For the text-containing cell, return its midpoint in (X, Y) coordinate format. 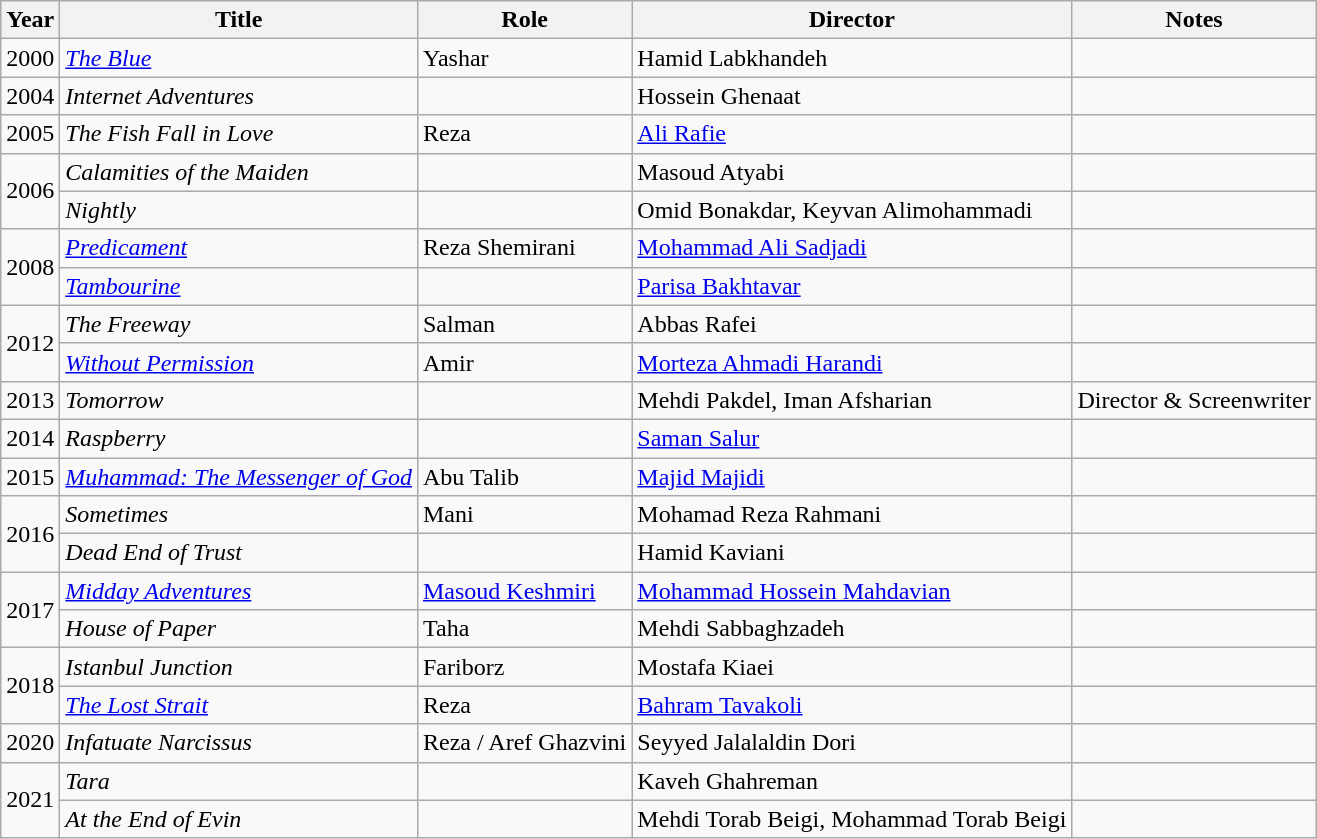
Mohamad Reza Rahmani (852, 515)
At the End of Evin (239, 819)
Masoud Atyabi (852, 172)
Sometimes (239, 515)
Infatuate Narcissus (239, 743)
Hossein Ghenaat (852, 96)
Year (30, 20)
Omid Bonakdar, Keyvan Alimohammadi (852, 210)
Yashar (524, 58)
Masoud Keshmiri (524, 591)
The Blue (239, 58)
Nightly (239, 210)
Majid Majidi (852, 477)
Abu Talib (524, 477)
Tara (239, 781)
2004 (30, 96)
Parisa Bakhtavar (852, 286)
Ali Rafie (852, 134)
Midday Adventures (239, 591)
Tambourine (239, 286)
Reza Shemirani (524, 248)
2013 (30, 400)
Tomorrow (239, 400)
Istanbul Junction (239, 667)
The Freeway (239, 324)
Hamid Labkhandeh (852, 58)
Mehdi Torab Beigi, Mohammad Torab Beigi (852, 819)
Morteza Ahmadi Harandi (852, 362)
2005 (30, 134)
Bahram Tavakoli (852, 705)
Mehdi Sabbaghzadeh (852, 629)
2012 (30, 343)
2014 (30, 438)
Taha (524, 629)
Mostafa Kiaei (852, 667)
Fariborz (524, 667)
Saman Salur (852, 438)
Calamities of the Maiden (239, 172)
Role (524, 20)
Seyyed Jalalaldin Dori (852, 743)
Internet Adventures (239, 96)
Salman (524, 324)
Mohammad Hossein Mahdavian (852, 591)
Amir (524, 362)
Abbas Rafei (852, 324)
2021 (30, 800)
The Lost Strait (239, 705)
Mohammad Ali Sadjadi (852, 248)
2016 (30, 534)
Mehdi Pakdel, Iman Afsharian (852, 400)
Kaveh Ghahreman (852, 781)
The Fish Fall in Love (239, 134)
Muhammad: The Messenger of God (239, 477)
Without Permission (239, 362)
2015 (30, 477)
2020 (30, 743)
2006 (30, 191)
2008 (30, 267)
Reza / Aref Ghazvini (524, 743)
Hamid Kaviani (852, 553)
Director & Screenwriter (1194, 400)
Director (852, 20)
Raspberry (239, 438)
Title (239, 20)
Dead End of Trust (239, 553)
Predicament (239, 248)
2018 (30, 686)
2000 (30, 58)
House of Paper (239, 629)
Notes (1194, 20)
Mani (524, 515)
2017 (30, 610)
